Determine the (X, Y) coordinate at the center of the cell enclosing the given text.  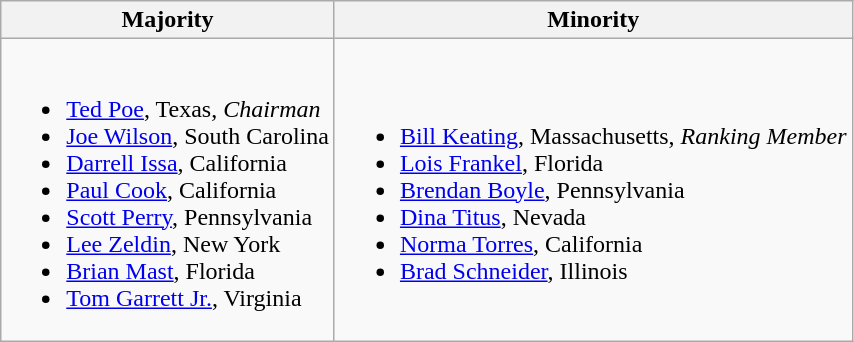
Majority (168, 20)
Minority (593, 20)
